Locate the cell with the specified text and output its [x, y] center coordinate. 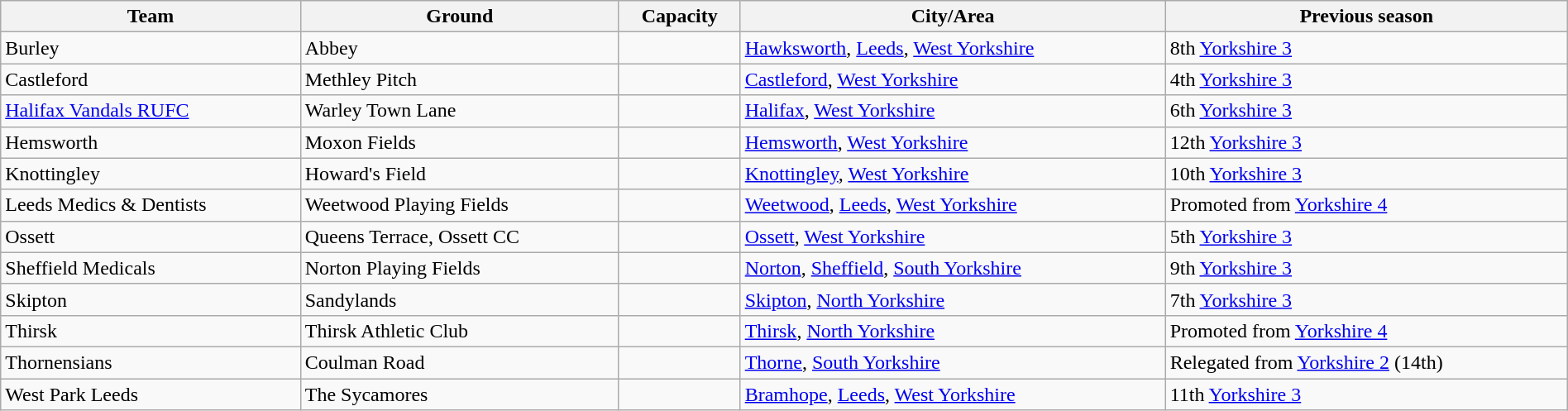
Capacity [680, 17]
Norton, Sheffield, South Yorkshire [953, 268]
Abbey [460, 48]
West Park Leeds [151, 394]
Castleford, West Yorkshire [953, 79]
Coulman Road [460, 362]
Ground [460, 17]
9th Yorkshire 3 [1366, 268]
Thirsk [151, 331]
Knottingley [151, 174]
Hemsworth, West Yorkshire [953, 142]
Thirsk Athletic Club [460, 331]
Knottingley, West Yorkshire [953, 174]
Bramhope, Leeds, West Yorkshire [953, 394]
Howard's Field [460, 174]
4th Yorkshire 3 [1366, 79]
Halifax, West Yorkshire [953, 111]
The Sycamores [460, 394]
Hemsworth [151, 142]
Sheffield Medicals [151, 268]
Burley [151, 48]
Weetwood Playing Fields [460, 205]
Queens Terrace, Ossett CC [460, 237]
City/Area [953, 17]
Team [151, 17]
Ossett, West Yorkshire [953, 237]
8th Yorkshire 3 [1366, 48]
Methley Pitch [460, 79]
Moxon Fields [460, 142]
Thorne, South Yorkshire [953, 362]
Hawksworth, Leeds, West Yorkshire [953, 48]
Norton Playing Fields [460, 268]
Thirsk, North Yorkshire [953, 331]
Sandylands [460, 299]
Skipton [151, 299]
Skipton, North Yorkshire [953, 299]
12th Yorkshire 3 [1366, 142]
6th Yorkshire 3 [1366, 111]
7th Yorkshire 3 [1366, 299]
Leeds Medics & Dentists [151, 205]
5th Yorkshire 3 [1366, 237]
Warley Town Lane [460, 111]
Weetwood, Leeds, West Yorkshire [953, 205]
11th Yorkshire 3 [1366, 394]
10th Yorkshire 3 [1366, 174]
Relegated from Yorkshire 2 (14th) [1366, 362]
Ossett [151, 237]
Halifax Vandals RUFC [151, 111]
Thornensians [151, 362]
Previous season [1366, 17]
Castleford [151, 79]
